Detect which cell encompasses the target text, then output its [x, y] center coordinate. 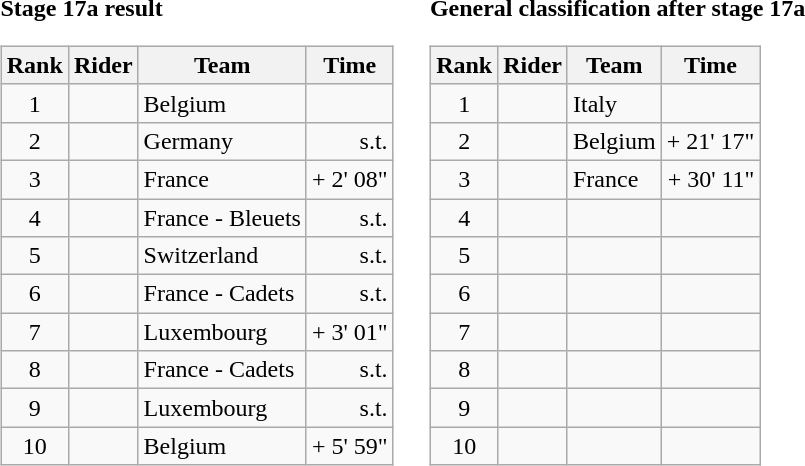
France - Bleuets [222, 217]
Italy [614, 103]
+ 2' 08" [350, 179]
+ 30' 11" [710, 179]
+ 21' 17" [710, 141]
+ 3' 01" [350, 332]
Switzerland [222, 256]
Germany [222, 141]
+ 5' 59" [350, 446]
